Detect which cell encompasses the target text, then output its [x, y] center coordinate. 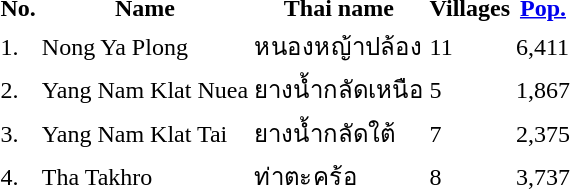
ยางน้ำกลัดเหนือ [339, 90]
5 [470, 90]
ยางน้ำกลัดใต้ [339, 133]
Nong Ya Plong [144, 46]
หนองหญ้าปล้อง [339, 46]
11 [470, 46]
Yang Nam Klat Tai [144, 133]
Yang Nam Klat Nuea [144, 90]
7 [470, 133]
